Search for the cell housing the specified text and yield its [X, Y] center coordinate. 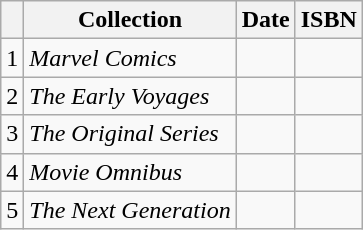
1 [12, 58]
Movie Omnibus [130, 172]
5 [12, 210]
The Next Generation [130, 210]
2 [12, 96]
The Early Voyages [130, 96]
Collection [130, 20]
The Original Series [130, 134]
Date [266, 20]
ISBN [328, 20]
Marvel Comics [130, 58]
3 [12, 134]
4 [12, 172]
